Detect which cell encompasses the target text, then output its [X, Y] center coordinate. 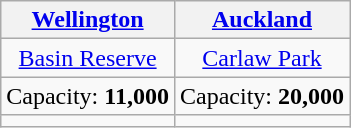
Auckland [262, 20]
Wellington [88, 20]
Capacity: 11,000 [88, 96]
Carlaw Park [262, 58]
Basin Reserve [88, 58]
Capacity: 20,000 [262, 96]
